Pinpoint the cell where the given text exists, returning its [X, Y] midpoint coordinate. 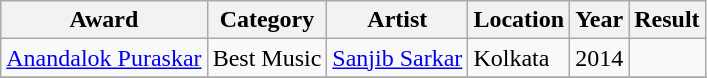
Anandalok Puraskar [104, 58]
Award [104, 20]
Kolkata [519, 58]
2014 [600, 58]
Artist [398, 20]
Location [519, 20]
Result [667, 20]
Best Music [267, 58]
Category [267, 20]
Year [600, 20]
Sanjib Sarkar [398, 58]
